For the text-containing cell, return its midpoint in (x, y) coordinate format. 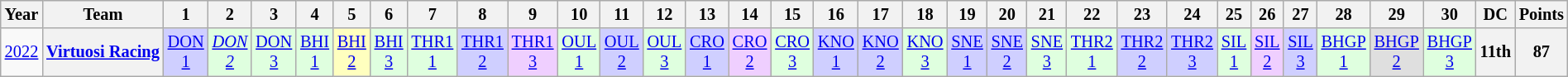
29 (1397, 14)
BHI2 (352, 52)
17 (881, 14)
Points (1542, 14)
KNO2 (881, 52)
22 (1092, 14)
OUL1 (579, 52)
THR13 (533, 52)
7 (432, 14)
Year (22, 14)
CRO2 (750, 52)
19 (967, 14)
SIL3 (1300, 52)
15 (792, 14)
THR11 (432, 52)
6 (389, 14)
BHGP1 (1344, 52)
OUL3 (665, 52)
25 (1234, 14)
Virtuosi Racing (103, 52)
8 (483, 14)
18 (925, 14)
13 (707, 14)
30 (1450, 14)
DON2 (230, 52)
SIL1 (1234, 52)
20 (1007, 14)
11 (622, 14)
SNE1 (967, 52)
KNO1 (836, 52)
BHGP3 (1450, 52)
27 (1300, 14)
5 (352, 14)
4 (314, 14)
2 (230, 14)
OUL2 (622, 52)
DON1 (186, 52)
12 (665, 14)
SIL2 (1267, 52)
14 (750, 14)
CRO3 (792, 52)
3 (274, 14)
21 (1047, 14)
SNE2 (1007, 52)
10 (579, 14)
23 (1143, 14)
26 (1267, 14)
2022 (22, 52)
SNE3 (1047, 52)
Team (103, 14)
87 (1542, 52)
BHI3 (389, 52)
KNO3 (925, 52)
24 (1193, 14)
DON3 (274, 52)
9 (533, 14)
BHGP2 (1397, 52)
1 (186, 14)
11th (1495, 52)
THR22 (1143, 52)
THR21 (1092, 52)
THR12 (483, 52)
DC (1495, 14)
THR23 (1193, 52)
BHI1 (314, 52)
28 (1344, 14)
CRO1 (707, 52)
16 (836, 14)
